Extract the [X, Y] coordinate from the center of the cell holding the provided text.  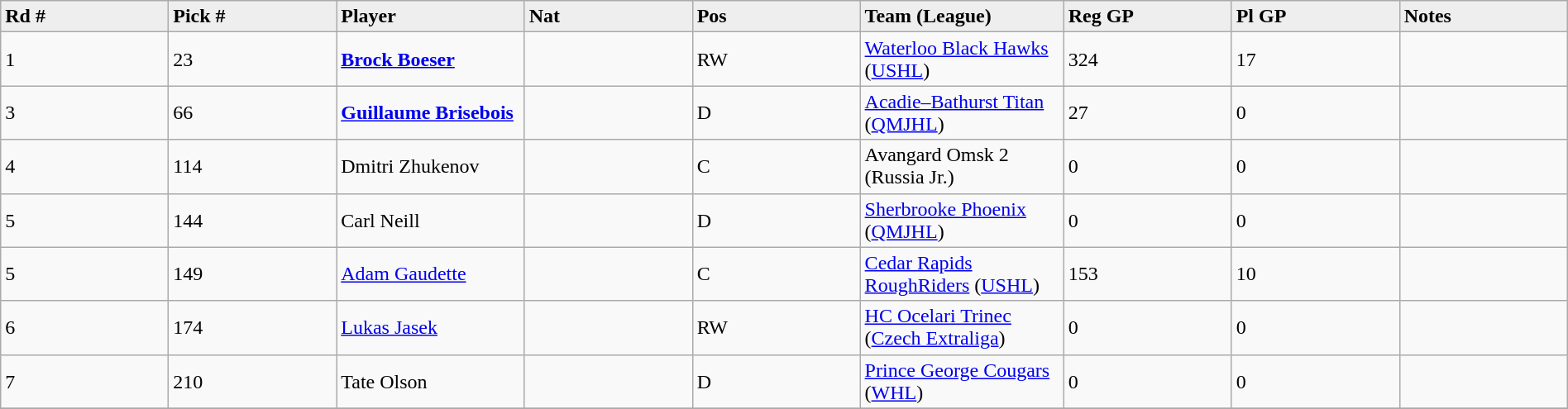
Dmitri Zhukenov [430, 167]
Player [430, 17]
4 [84, 167]
Carl Neill [430, 220]
27 [1148, 112]
114 [253, 167]
Pos [776, 17]
Lukas Jasek [430, 327]
Acadie–Bathurst Titan (QMJHL) [962, 112]
Pl GP [1315, 17]
Adam Gaudette [430, 274]
HC Ocelari Trinec (Czech Extraliga) [962, 327]
Nat [609, 17]
Sherbrooke Phoenix (QMJHL) [962, 220]
Waterloo Black Hawks (USHL) [962, 59]
Cedar Rapids RoughRiders (USHL) [962, 274]
Guillaume Brisebois [430, 112]
Team (League) [962, 17]
23 [253, 59]
153 [1148, 274]
324 [1148, 59]
210 [253, 382]
10 [1315, 274]
1 [84, 59]
Reg GP [1148, 17]
66 [253, 112]
Notes [1484, 17]
Tate Olson [430, 382]
Prince George Cougars (WHL) [962, 382]
6 [84, 327]
Pick # [253, 17]
144 [253, 220]
174 [253, 327]
7 [84, 382]
Brock Boeser [430, 59]
17 [1315, 59]
Rd # [84, 17]
149 [253, 274]
3 [84, 112]
Avangard Omsk 2 (Russia Jr.) [962, 167]
